Extract the (X, Y) coordinate from the center of the cell holding the provided text.  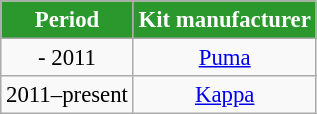
Period (67, 20)
Kit manufacturer (224, 20)
- 2011 (67, 58)
2011–present (67, 95)
Kappa (224, 95)
Puma (224, 58)
